Provide the [X, Y] coordinate of the cell's center where the given text is located.  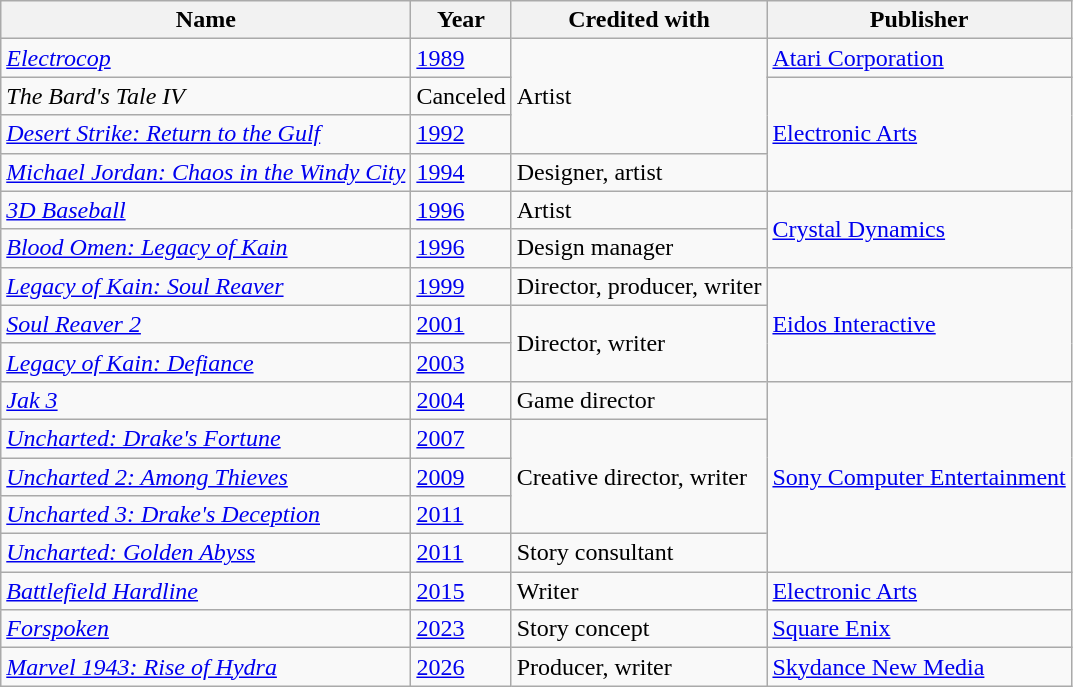
Legacy of Kain: Defiance [206, 362]
Electrocop [206, 58]
Director, writer [639, 343]
Atari Corporation [919, 58]
Legacy of Kain: Soul Reaver [206, 286]
Creative director, writer [639, 476]
1989 [461, 58]
2009 [461, 477]
1992 [461, 134]
Uncharted: Golden Abyss [206, 553]
Publisher [919, 20]
Producer, writer [639, 667]
2004 [461, 400]
Skydance New Media [919, 667]
Story concept [639, 629]
2015 [461, 591]
Soul Reaver 2 [206, 324]
Writer [639, 591]
Sony Computer Entertainment [919, 476]
Crystal Dynamics [919, 229]
Name [206, 20]
Michael Jordan: Chaos in the Windy City [206, 172]
Designer, artist [639, 172]
Story consultant [639, 553]
Director, producer, writer [639, 286]
Desert Strike: Return to the Gulf [206, 134]
Canceled [461, 96]
Square Enix [919, 629]
The Bard's Tale IV [206, 96]
Forspoken [206, 629]
Year [461, 20]
3D Baseball [206, 210]
Blood Omen: Legacy of Kain [206, 248]
Uncharted 2: Among Thieves [206, 477]
2001 [461, 324]
Game director [639, 400]
Eidos Interactive [919, 324]
Uncharted 3: Drake's Deception [206, 515]
Credited with [639, 20]
Jak 3 [206, 400]
2023 [461, 629]
Marvel 1943: Rise of Hydra [206, 667]
2003 [461, 362]
1999 [461, 286]
Battlefield Hardline [206, 591]
2007 [461, 438]
Design manager [639, 248]
2026 [461, 667]
1994 [461, 172]
Uncharted: Drake's Fortune [206, 438]
